Output the [x, y] coordinate of the center of the cell containing the given text.  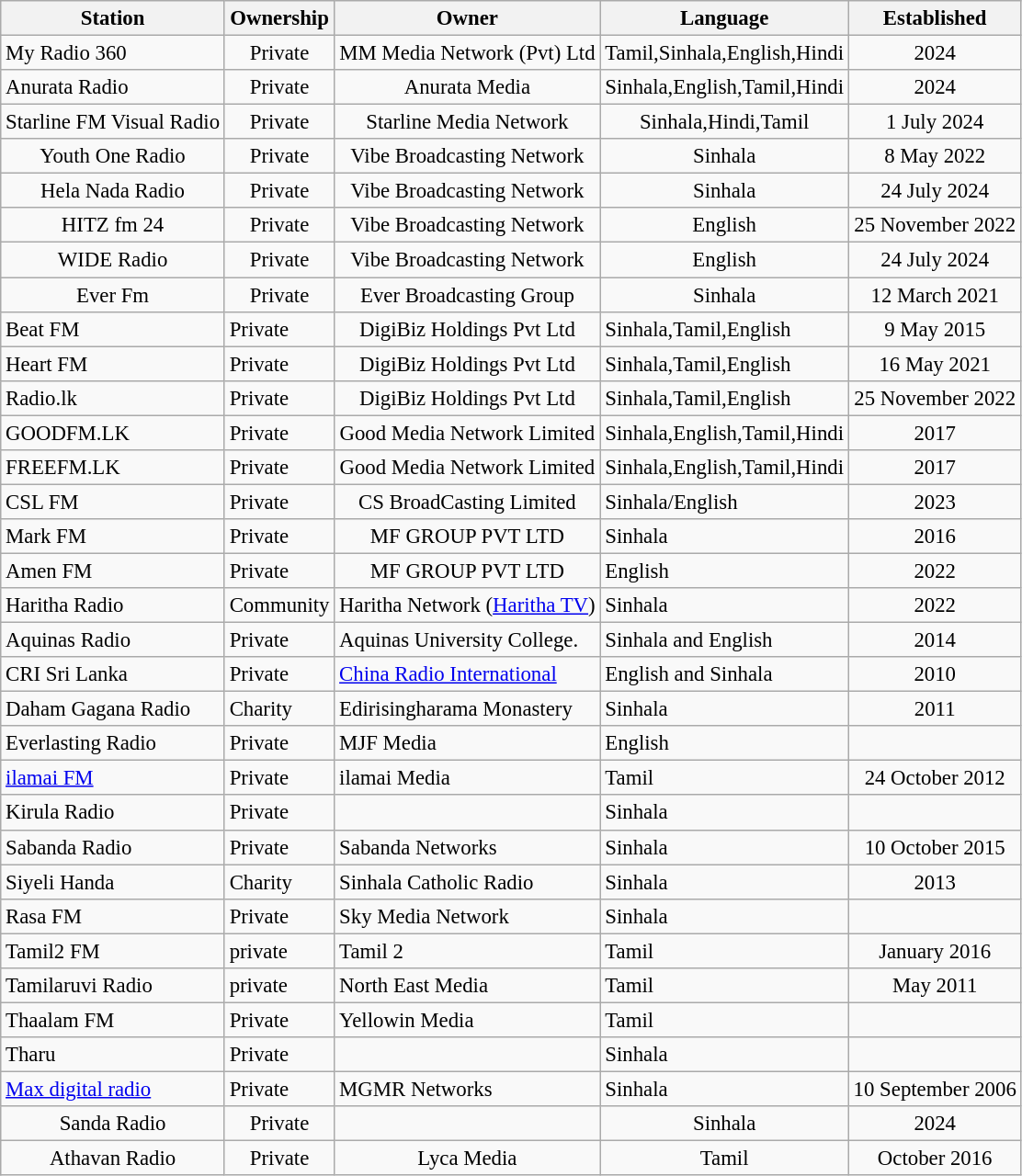
Starline FM Visual Radio [113, 122]
24 October 2012 [935, 778]
Rasa FM [113, 916]
Daham Gagana Radio [113, 709]
1 July 2024 [935, 122]
Sinhala/English [724, 502]
Siyeli Handa [113, 882]
Station [113, 18]
Kirula Radio [113, 813]
GOODFM.LK [113, 433]
Ownership [279, 18]
Sinhala Catholic Radio [467, 882]
May 2011 [935, 986]
Tamil 2 [467, 951]
2011 [935, 709]
Haritha Radio [113, 605]
Everlasting Radio [113, 743]
8 May 2022 [935, 156]
Tharu [113, 1055]
Hela Nada Radio [113, 191]
Mark FM [113, 537]
HITZ fm 24 [113, 225]
China Radio International [467, 674]
9 May 2015 [935, 329]
Heart FM [113, 364]
2016 [935, 537]
Thaalam FM [113, 1020]
Community [279, 605]
Amen FM [113, 571]
October 2016 [935, 1159]
WIDE Radio [113, 260]
MJF Media [467, 743]
Tamilaruvi Radio [113, 986]
Sky Media Network [467, 916]
Ever Fm [113, 295]
MGMR Networks [467, 1089]
Sabanda Networks [467, 847]
MM Media Network (Pvt) Ltd [467, 53]
North East Media [467, 986]
Aquinas University College. [467, 640]
Starline Media Network [467, 122]
10 September 2006 [935, 1089]
Haritha Network (Haritha TV) [467, 605]
January 2016 [935, 951]
ilamai Media [467, 778]
Language [724, 18]
16 May 2021 [935, 364]
CS BroadCasting Limited [467, 502]
Edirisingharama Monastery [467, 709]
Anurata Media [467, 87]
Lyca Media [467, 1159]
Established [935, 18]
2023 [935, 502]
Youth One Radio [113, 156]
2013 [935, 882]
Tamil,Sinhala,English,Hindi [724, 53]
CRI Sri Lanka [113, 674]
Ever Broadcasting Group [467, 295]
FREEFM.LK [113, 468]
Sinhala,Hindi,Tamil [724, 122]
2010 [935, 674]
ilamai FM [113, 778]
10 October 2015 [935, 847]
Owner [467, 18]
Sabanda Radio [113, 847]
Yellowin Media [467, 1020]
Radio.lk [113, 398]
Max digital radio [113, 1089]
My Radio 360 [113, 53]
CSL FM [113, 502]
Aquinas Radio [113, 640]
Sanda Radio [113, 1124]
Tamil2 FM [113, 951]
12 March 2021 [935, 295]
Beat FM [113, 329]
English and Sinhala [724, 674]
Athavan Radio [113, 1159]
Sinhala and English [724, 640]
2014 [935, 640]
Anurata Radio [113, 87]
